Extract the [X, Y] coordinate from the center of the cell holding the provided text.  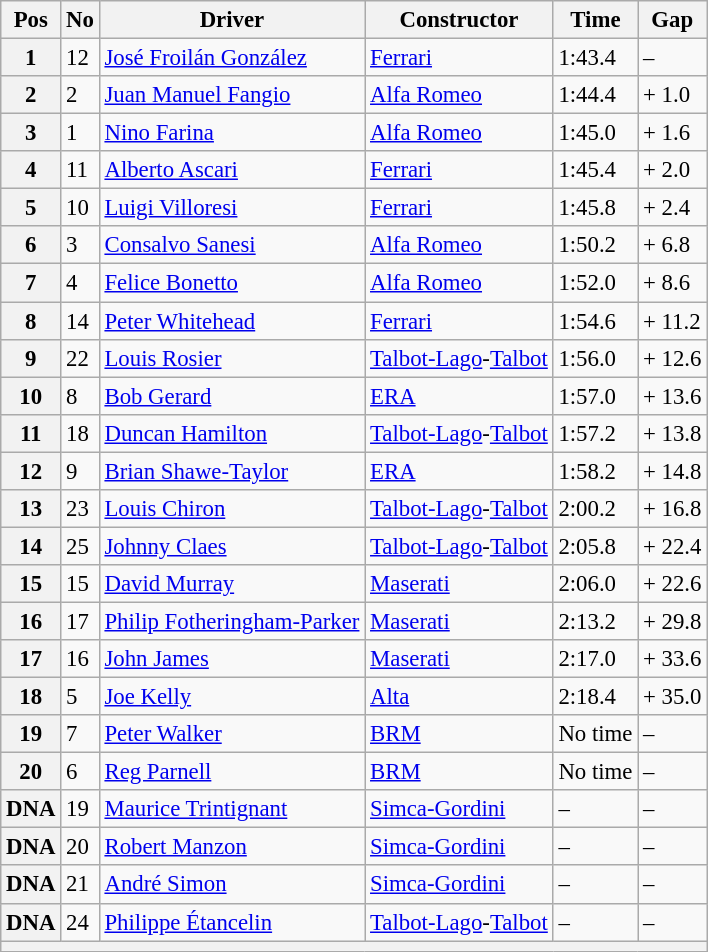
José Froilán González [232, 58]
+ 22.4 [672, 546]
Nino Farina [232, 133]
Driver [232, 20]
23 [80, 509]
+ 13.8 [672, 433]
1:45.0 [596, 133]
1:45.8 [596, 208]
Felice Bonetto [232, 283]
Robert Manzon [232, 847]
Peter Walker [232, 734]
21 [80, 885]
Constructor [459, 20]
24 [80, 922]
Gap [672, 20]
Luigi Villoresi [232, 208]
1:45.4 [596, 170]
Philip Fotheringham-Parker [232, 621]
+ 35.0 [672, 697]
1:44.4 [596, 95]
+ 1.0 [672, 95]
Alberto Ascari [232, 170]
2:17.0 [596, 659]
1:58.2 [596, 471]
1:57.2 [596, 433]
25 [80, 546]
13 [31, 509]
+ 2.4 [672, 208]
+ 12.6 [672, 358]
Johnny Claes [232, 546]
Consalvo Sanesi [232, 245]
Joe Kelly [232, 697]
1:50.2 [596, 245]
+ 29.8 [672, 621]
1:57.0 [596, 396]
1:52.0 [596, 283]
Louis Rosier [232, 358]
2:18.4 [596, 697]
2:00.2 [596, 509]
22 [80, 358]
+ 6.8 [672, 245]
Bob Gerard [232, 396]
1:43.4 [596, 58]
+ 22.6 [672, 584]
No [80, 20]
Time [596, 20]
+ 13.6 [672, 396]
Peter Whitehead [232, 321]
+ 2.0 [672, 170]
Philippe Étancelin [232, 922]
1:56.0 [596, 358]
John James [232, 659]
+ 16.8 [672, 509]
1:54.6 [596, 321]
Pos [31, 20]
Alta [459, 697]
+ 1.6 [672, 133]
Duncan Hamilton [232, 433]
Maurice Trintignant [232, 809]
2:05.8 [596, 546]
+ 14.8 [672, 471]
+ 33.6 [672, 659]
2:13.2 [596, 621]
Louis Chiron [232, 509]
+ 8.6 [672, 283]
Brian Shawe-Taylor [232, 471]
2:06.0 [596, 584]
Reg Parnell [232, 772]
+ 11.2 [672, 321]
Juan Manuel Fangio [232, 95]
André Simon [232, 885]
David Murray [232, 584]
